Return the (x, y) coordinate for the center point of the cell that contains the specified text.  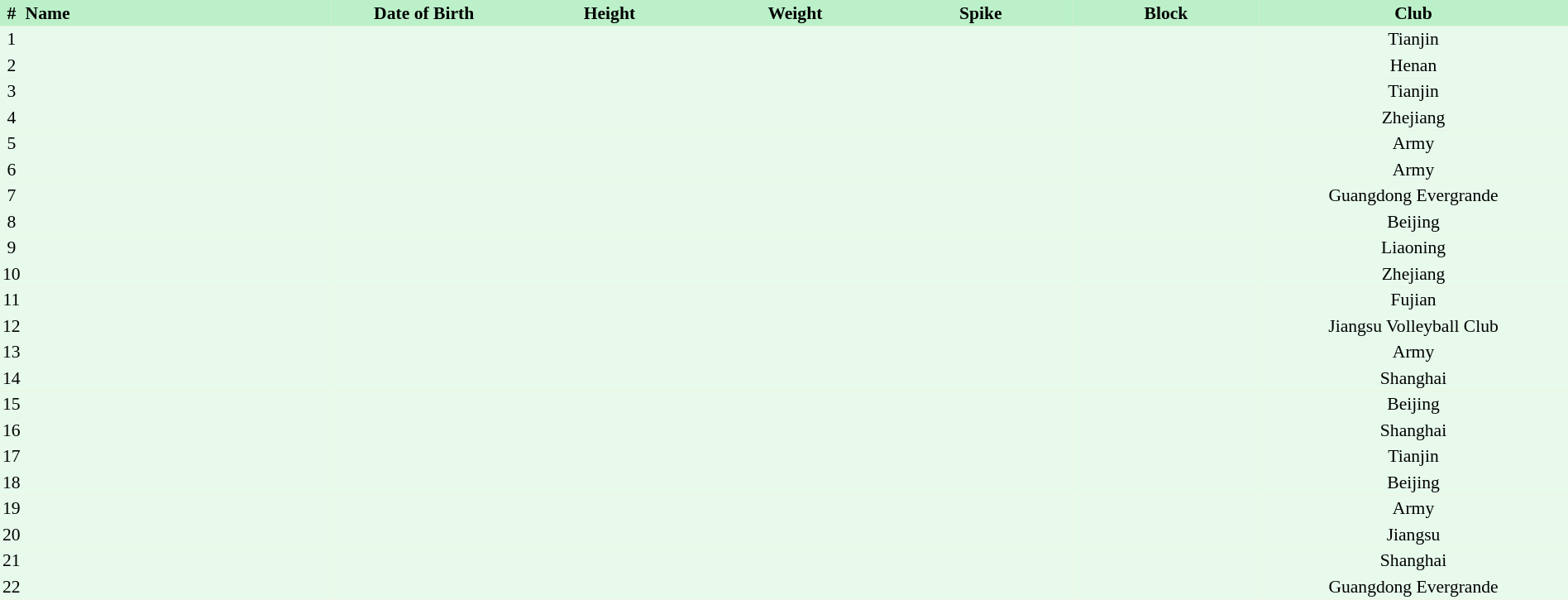
14 (12, 378)
22 (12, 587)
5 (12, 144)
Name (177, 13)
19 (12, 508)
16 (12, 430)
Club (1413, 13)
4 (12, 118)
21 (12, 561)
Jiangsu (1413, 535)
3 (12, 91)
Block (1166, 13)
15 (12, 404)
1 (12, 40)
Fujian (1413, 300)
2 (12, 65)
Jiangsu Volleyball Club (1413, 326)
18 (12, 482)
Height (610, 13)
7 (12, 195)
Henan (1413, 65)
13 (12, 353)
6 (12, 170)
Date of Birth (424, 13)
8 (12, 222)
20 (12, 535)
10 (12, 274)
# (12, 13)
12 (12, 326)
Spike (981, 13)
11 (12, 300)
17 (12, 457)
Weight (795, 13)
Liaoning (1413, 248)
9 (12, 248)
